Return [x, y] of the center of cell containing provided text 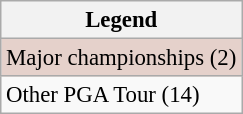
Legend [122, 20]
Major championships (2) [122, 58]
Other PGA Tour (14) [122, 95]
